Identify which cell holds the provided text, then report its [X, Y] central coordinate. 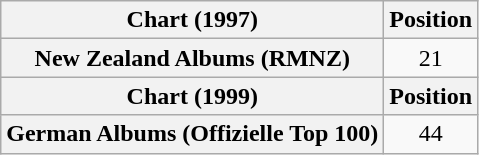
44 [431, 134]
New Zealand Albums (RMNZ) [192, 58]
Chart (1997) [192, 20]
German Albums (Offizielle Top 100) [192, 134]
21 [431, 58]
Chart (1999) [192, 96]
